Capture the cell that displays the provided text and extract its [X, Y] central coordinate. 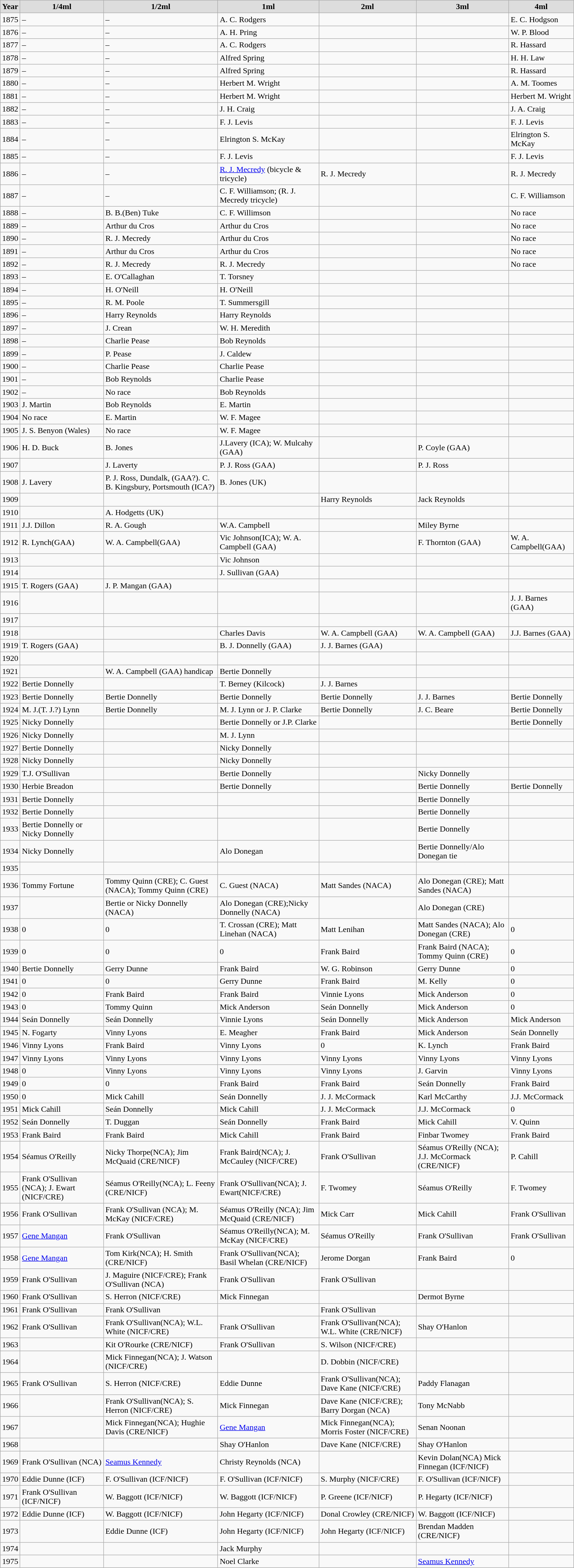
1966 [10, 1405]
Bertie Donnelly or Nicky Donnelly [62, 829]
1942 [10, 994]
1954 [10, 1157]
1888 [10, 213]
1876 [10, 32]
1900 [10, 366]
P. J. Ross (GAA) [268, 465]
1940 [10, 969]
1957 [10, 1236]
1882 [10, 109]
Frank O'Sullivan (NCA) [62, 1462]
1972 [10, 1514]
C. F. Williamson [541, 196]
1967 [10, 1427]
1890 [10, 239]
1971 [10, 1496]
Frank O'Sullivan (NCA); M. McKay (NICF/CRE) [161, 1214]
1894 [10, 290]
1922 [10, 684]
Dave Kane (NICF/CRE); Barry Dorgan (NCA) [367, 1405]
Tommy Fortune [62, 886]
1932 [10, 812]
1919 [10, 646]
1897 [10, 328]
M. J. Lynn or J. P. Clarke [268, 710]
Dave Kane (NICF/CRE) [367, 1445]
J. Sullivan (GAA) [268, 573]
1901 [10, 379]
R. J. Mecredy (bicycle & tricycle) [268, 173]
Frank Baird(NCA); J. McCauley (NICF/CRE) [268, 1157]
P. Pease [161, 353]
2ml [367, 7]
E. C. Hodgson [541, 19]
B. Jones (UK) [268, 482]
1906 [10, 448]
Séamus O'Reilly (NCA); Jim McQuaid (CRE/NICF) [268, 1214]
W. G. Robinson [367, 969]
1885 [10, 156]
1886 [10, 173]
1959 [10, 1279]
1881 [10, 96]
1902 [10, 392]
Matt Sandes (NACA) [367, 886]
Alo Donegan (CRE); Matt Sandes (NACA) [463, 886]
1949 [10, 1084]
1903 [10, 405]
Frank O'Sullivan(NCA); W.L. White (CRE/NICF) [367, 1327]
1910 [10, 512]
J. Caldew [268, 353]
1939 [10, 951]
Tony McNabb [463, 1405]
Alo Donegan (CRE);Nicky Donnelly (NACA) [268, 908]
Donal Crowley (CRE/NICF) [367, 1514]
1907 [10, 465]
J. C. Beare [463, 710]
P. Hegarty (ICF/NICF) [463, 1496]
Tommy Quinn (CRE); C. Guest (NACA); Tommy Quinn (CRE) [161, 886]
T.J. O'Sullivan [62, 773]
P. Cahill [541, 1157]
1/4ml [62, 7]
Bertie Donnelly/Alo Donegan tie [463, 851]
1889 [10, 226]
1896 [10, 315]
W. P. Blood [541, 32]
1925 [10, 722]
1953 [10, 1135]
1916 [10, 603]
1878 [10, 58]
F. Thornton (GAA) [463, 542]
N. Fogarty [62, 1032]
Mick Carr [367, 1214]
P. Greene (ICF/NICF) [367, 1496]
1951 [10, 1109]
J.Lavery (ICA); W. Mulcahy (GAA) [268, 448]
Eddie Dunne [268, 1384]
1936 [10, 886]
1963 [10, 1344]
Mick Finnegan(NCA); J. Watson (NICF/CRE) [161, 1361]
1924 [10, 710]
J. P. Mangan (GAA) [161, 585]
T. Torsney [268, 277]
1948 [10, 1071]
1958 [10, 1258]
Bertie Donnelly or J.P. Clarke [268, 722]
B. Jones [161, 448]
Mick Finnegan(NCA); Morris Foster (NICF/CRE) [367, 1427]
Jack Murphy [268, 1549]
C. Guest (NACA) [268, 886]
1952 [10, 1122]
1909 [10, 500]
Vic Johnson [268, 560]
Frank O'Sullivan (NCA); J. Ewart (NICF/CRE) [62, 1188]
Frank O'Sullivan(NCA); W.L. White (NICF/CRE) [161, 1327]
C. F. Willimson [268, 213]
1926 [10, 735]
Frank O'Sullivan(NCA); Basil Whelan (CRE/NICF) [268, 1258]
T. Crossan (CRE); Matt Linehan (NACA) [268, 929]
J. S. Benyon (Wales) [62, 430]
1938 [10, 929]
Frank O'Sullivan(NCA); J. Ewart(NICF/CRE) [268, 1188]
Charles Davis [268, 633]
1973 [10, 1531]
1974 [10, 1549]
Séamus O'Reilly (NCA); J.J. McCormack (CRE/NICF) [463, 1157]
R. A. Gough [161, 525]
T. Summersgill [268, 302]
1877 [10, 45]
1875 [10, 19]
1961 [10, 1310]
S. Wilson (NICF/CRE) [367, 1344]
1887 [10, 196]
V. Quinn [541, 1122]
1965 [10, 1384]
J. Martin [62, 405]
1956 [10, 1214]
Matt Sandes (NACA); Alo Donegan (CRE) [463, 929]
Senan Noonan [463, 1427]
E. Meagher [268, 1032]
1945 [10, 1032]
Paddy Flanagan [463, 1384]
Christy Reynolds (NCA) [268, 1462]
J. Garvin [463, 1071]
Year [10, 7]
W. A. Campbell (GAA) handicap [161, 671]
Miley Byrne [463, 525]
A. M. Toomes [541, 83]
1955 [10, 1188]
1891 [10, 251]
1905 [10, 430]
D. Dobbin (NICF/CRE) [367, 1361]
1883 [10, 122]
W.A. Campbell [268, 525]
Mick Finnegan(NCA); Hughie Davis (CRE/NICF) [161, 1427]
Frank O'Sullivan(NCA); S. Herron (NICF/CRE) [161, 1405]
Jerome Dorgan [367, 1258]
Nicky Thorpe(NCA); Jim McQuaid (CRE/NICF) [161, 1157]
Séamus O'Reilly(NCA); M. McKay (NICF/CRE) [268, 1236]
S. Murphy (NICF/CRE) [367, 1479]
R. Lynch(GAA) [62, 542]
J.J. Barnes (GAA) [541, 633]
E. O'Callaghan [161, 277]
1918 [10, 633]
1946 [10, 1045]
J. Maguire (NICF/CRE); Frank O'Sullivan (NCA) [161, 1279]
1913 [10, 560]
J. Lavery [62, 482]
1884 [10, 139]
1947 [10, 1058]
3ml [463, 7]
1935 [10, 868]
Finbar Twomey [463, 1135]
1914 [10, 573]
Frank O'Sullivan(NCA); Dave Kane (NICF/CRE) [367, 1384]
1908 [10, 482]
1929 [10, 773]
Jack Reynolds [463, 500]
J. Laverty [161, 465]
Alo Donegan [268, 851]
1880 [10, 83]
Alo Donegan (CRE) [463, 908]
Vic Johnson(ICA); W. A. Campbell (GAA) [268, 542]
H. H. Law [541, 58]
A. Hodgetts (UK) [161, 512]
1927 [10, 748]
P. J. Ross, Dundalk, (GAA?). C. B. Kingsbury, Portsmouth (ICA?) [161, 482]
1898 [10, 341]
1923 [10, 697]
Karl McCarthy [463, 1096]
1892 [10, 264]
1960 [10, 1297]
1943 [10, 1007]
1930 [10, 786]
1968 [10, 1445]
1944 [10, 1020]
J. Crean [161, 328]
J.J. Dillon [62, 525]
Kit O'Rourke (CRE/NICF) [161, 1344]
M. J.(T. J.?) Lynn [62, 710]
1ml [268, 7]
1970 [10, 1479]
J. H. Craig [268, 109]
H. D. Buck [62, 448]
1934 [10, 851]
1879 [10, 71]
1969 [10, 1462]
K. Lynch [463, 1045]
B. B.(Ben) Tuke [161, 213]
1920 [10, 659]
1928 [10, 761]
1921 [10, 671]
1915 [10, 585]
1950 [10, 1096]
1975 [10, 1561]
1895 [10, 302]
M. Kelly [463, 981]
Kevin Dolan(NCA) Mick Finnegan (ICF/NICF) [463, 1462]
Tommy Quinn [161, 1007]
1941 [10, 981]
1931 [10, 799]
1904 [10, 418]
M. J. Lynn [268, 735]
C. F. Williamson; (R. J. Mecredy tricycle) [268, 196]
1/2ml [161, 7]
T. Duggan [161, 1122]
T. Berney (Kilcock) [268, 684]
W. H. Meredith [268, 328]
A. H. Pring [268, 32]
Brendan Madden (CRE/NICF) [463, 1531]
Herbie Breadon [62, 786]
Matt Lenihan [367, 929]
Frank Baird (NACA); Tommy Quinn (CRE) [463, 951]
1912 [10, 542]
1962 [10, 1327]
Séamus O'Reilly(NCA); L. Feeny (CRE/NICF) [161, 1188]
1899 [10, 353]
R. M. Poole [161, 302]
Noel Clarke [268, 1561]
Dermot Byrne [463, 1297]
Frank O'Sullivan (ICF/NICF) [62, 1496]
1911 [10, 525]
4ml [541, 7]
1933 [10, 829]
P. Coyle (GAA) [463, 448]
1937 [10, 908]
B. J. Donnelly (GAA) [268, 646]
Bertie or Nicky Donnelly (NACA) [161, 908]
J. A. Craig [541, 109]
1893 [10, 277]
1964 [10, 1361]
P. J. Ross [463, 465]
1917 [10, 620]
Tom Kirk(NCA); H. Smith (CRE/NICF) [161, 1258]
